Return (X, Y) of the center of cell containing provided text 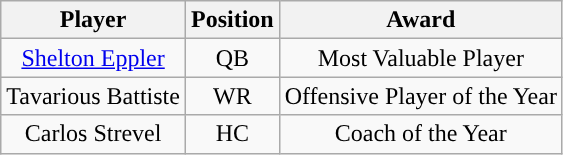
Carlos Strevel (94, 134)
Coach of the Year (420, 134)
Position (232, 20)
Shelton Eppler (94, 58)
WR (232, 96)
Most Valuable Player (420, 58)
Award (420, 20)
Player (94, 20)
Tavarious Battiste (94, 96)
QB (232, 58)
HC (232, 134)
Offensive Player of the Year (420, 96)
